Output the (X, Y) coordinate of the center of the cell containing the given text.  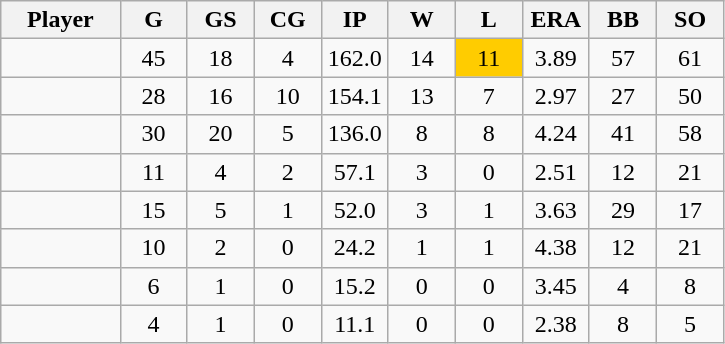
50 (690, 96)
58 (690, 134)
41 (622, 134)
7 (488, 96)
3.63 (556, 210)
11.1 (354, 324)
45 (154, 58)
G (154, 20)
61 (690, 58)
28 (154, 96)
L (488, 20)
2.97 (556, 96)
BB (622, 20)
16 (220, 96)
2.38 (556, 324)
CG (288, 20)
ERA (556, 20)
15 (154, 210)
14 (422, 58)
4.38 (556, 248)
3.45 (556, 286)
GS (220, 20)
24.2 (354, 248)
136.0 (354, 134)
W (422, 20)
6 (154, 286)
162.0 (354, 58)
SO (690, 20)
154.1 (354, 96)
30 (154, 134)
29 (622, 210)
IP (354, 20)
18 (220, 58)
57.1 (354, 172)
4.24 (556, 134)
Player (60, 20)
27 (622, 96)
20 (220, 134)
13 (422, 96)
2.51 (556, 172)
15.2 (354, 286)
57 (622, 58)
3.89 (556, 58)
52.0 (354, 210)
17 (690, 210)
